Identify which cell holds the provided text, then report its (x, y) central coordinate. 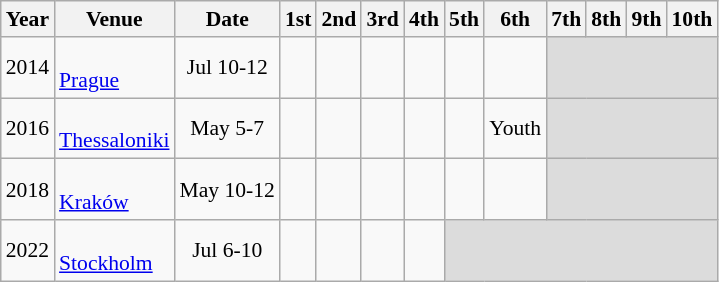
10th (692, 19)
3rd (382, 19)
5th (464, 19)
2nd (338, 19)
Youth (515, 128)
Kraków (114, 190)
4th (424, 19)
Jul 6-10 (226, 250)
8th (606, 19)
9th (646, 19)
7th (566, 19)
6th (515, 19)
Prague (114, 68)
May 5-7 (226, 128)
Stockholm (114, 250)
2018 (28, 190)
2016 (28, 128)
May 10-12 (226, 190)
1st (298, 19)
2022 (28, 250)
Venue (114, 19)
Date (226, 19)
2014 (28, 68)
Year (28, 19)
Jul 10-12 (226, 68)
Thessaloniki (114, 128)
